Find where the given text appears and provide that cell's center as (x, y) coordinate. 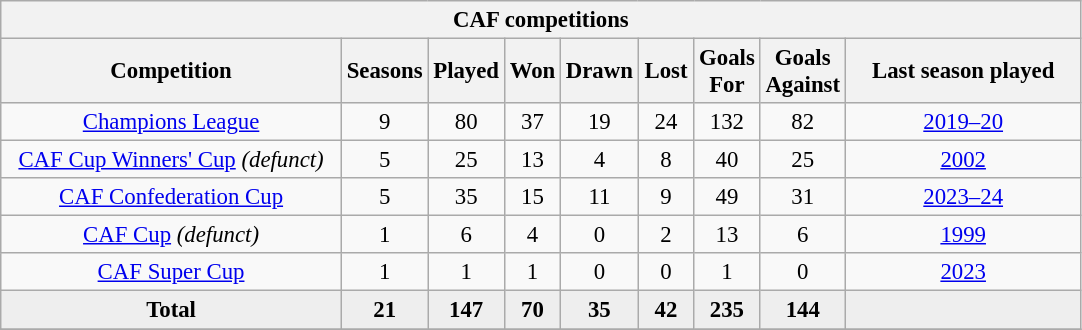
CAF Cup Winners' Cup (defunct) (172, 160)
Goals Against (802, 72)
Champions League (172, 122)
CAF Confederation Cup (172, 197)
Goals For (727, 72)
Seasons (384, 72)
19 (600, 122)
CAF Super Cup (172, 273)
80 (466, 122)
82 (802, 122)
24 (666, 122)
49 (727, 197)
40 (727, 160)
147 (466, 310)
235 (727, 310)
2019–20 (963, 122)
2 (666, 235)
70 (532, 310)
132 (727, 122)
Won (532, 72)
8 (666, 160)
11 (600, 197)
42 (666, 310)
Competition (172, 72)
2002 (963, 160)
15 (532, 197)
Last season played (963, 72)
Played (466, 72)
2023 (963, 273)
CAF competitions (541, 20)
31 (802, 197)
Drawn (600, 72)
2023–24 (963, 197)
37 (532, 122)
144 (802, 310)
CAF Cup (defunct) (172, 235)
Lost (666, 72)
21 (384, 310)
Total (172, 310)
1999 (963, 235)
